Extract the (x, y) coordinate from the center of the cell holding the provided text.  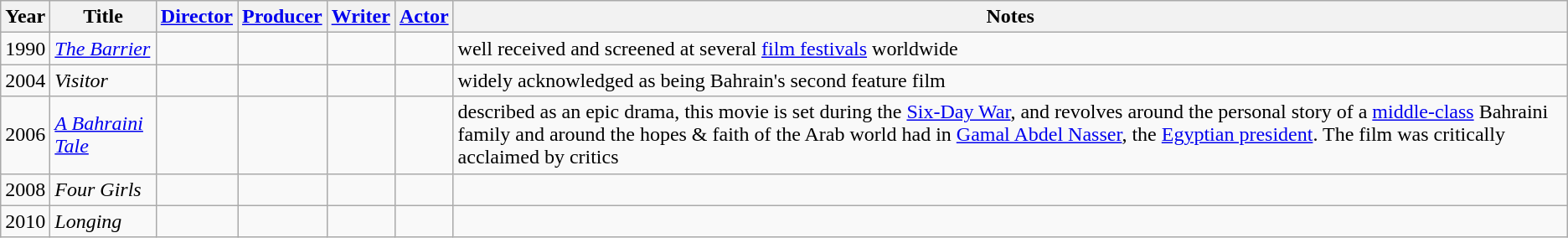
1990 (25, 49)
2008 (25, 189)
well received and screened at several film festivals worldwide (1010, 49)
Director (196, 17)
Producer (283, 17)
Title (103, 17)
The Barrier (103, 49)
Longing (103, 221)
2006 (25, 135)
Four Girls (103, 189)
Actor (424, 17)
Year (25, 17)
widely acknowledged as being Bahrain's second feature film (1010, 80)
Notes (1010, 17)
2010 (25, 221)
A Bahraini Tale (103, 135)
Writer (360, 17)
Visitor (103, 80)
2004 (25, 80)
